Determine the [x, y] coordinate at the center of the cell enclosing the given text.  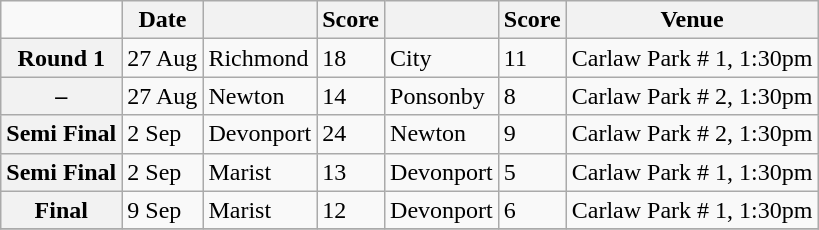
24 [351, 134]
18 [351, 58]
Venue [692, 20]
14 [351, 96]
8 [532, 96]
City [442, 58]
11 [532, 58]
Ponsonby [442, 96]
12 [351, 210]
5 [532, 172]
Final [62, 210]
Richmond [260, 58]
9 [532, 134]
9 Sep [162, 210]
6 [532, 210]
Round 1 [62, 58]
13 [351, 172]
Date [162, 20]
– [62, 96]
